Find where the given text appears and provide that cell's center as [X, Y] coordinate. 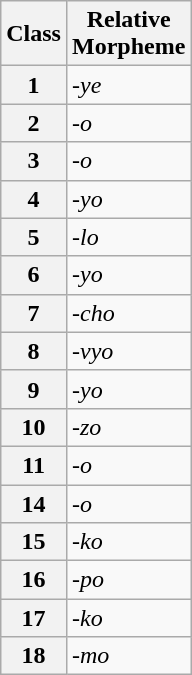
11 [34, 465]
3 [34, 161]
18 [34, 656]
10 [34, 427]
16 [34, 580]
RelativeMorpheme [128, 34]
15 [34, 542]
1 [34, 85]
-lo [128, 237]
2 [34, 123]
-zo [128, 427]
7 [34, 313]
6 [34, 275]
Class [34, 34]
-mo [128, 656]
9 [34, 389]
14 [34, 503]
-vyo [128, 351]
17 [34, 618]
4 [34, 199]
-cho [128, 313]
-po [128, 580]
-ye [128, 85]
8 [34, 351]
5 [34, 237]
